Scan for the cell matching the given text and deliver its (x, y) coordinate at center. 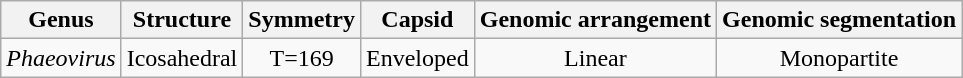
Icosahedral (182, 58)
Monopartite (840, 58)
Genomic segmentation (840, 20)
Symmetry (302, 20)
Structure (182, 20)
Genomic arrangement (595, 20)
Genus (61, 20)
Capsid (417, 20)
Phaeovirus (61, 58)
Linear (595, 58)
T=169 (302, 58)
Enveloped (417, 58)
